Extract the [x, y] coordinate from the center of the cell holding the provided text.  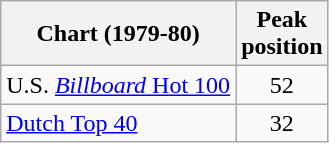
Peakposition [282, 34]
32 [282, 123]
U.S. Billboard Hot 100 [118, 85]
Chart (1979-80) [118, 34]
52 [282, 85]
Dutch Top 40 [118, 123]
